Return [X, Y] of the center of cell containing provided text 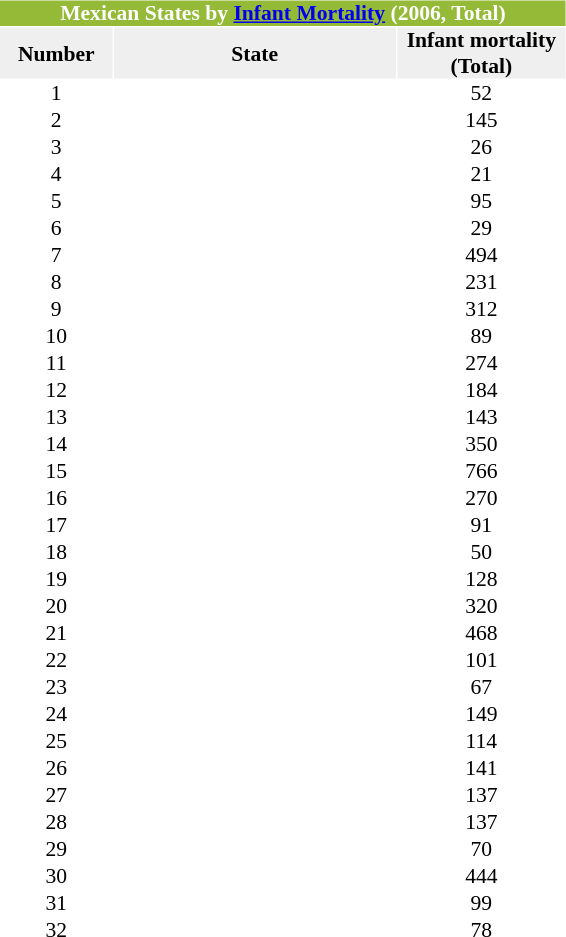
20 [56, 606]
143 [482, 417]
50 [482, 552]
5 [56, 201]
16 [56, 498]
22 [56, 660]
7 [56, 255]
145 [482, 120]
27 [56, 795]
766 [482, 471]
24 [56, 714]
444 [482, 876]
95 [482, 201]
8 [56, 282]
Mexican States by Infant Mortality (2006, Total) [283, 13]
141 [482, 768]
320 [482, 606]
101 [482, 660]
91 [482, 525]
1 [56, 93]
350 [482, 444]
28 [56, 822]
52 [482, 93]
270 [482, 498]
9 [56, 309]
4 [56, 174]
70 [482, 849]
67 [482, 687]
Number [56, 54]
Infant mortality(Total) [482, 54]
2 [56, 120]
128 [482, 579]
State [254, 54]
11 [56, 363]
89 [482, 336]
149 [482, 714]
494 [482, 255]
12 [56, 390]
468 [482, 633]
31 [56, 903]
17 [56, 525]
114 [482, 741]
184 [482, 390]
99 [482, 903]
3 [56, 147]
30 [56, 876]
23 [56, 687]
231 [482, 282]
14 [56, 444]
18 [56, 552]
10 [56, 336]
274 [482, 363]
312 [482, 309]
6 [56, 228]
13 [56, 417]
19 [56, 579]
15 [56, 471]
25 [56, 741]
